Pinpoint the cell where the given text exists, returning its (X, Y) midpoint coordinate. 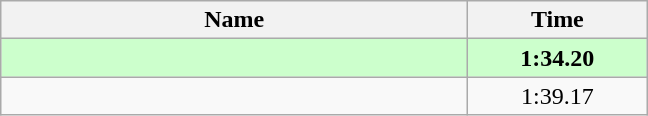
1:39.17 (558, 96)
Name (234, 20)
1:34.20 (558, 58)
Time (558, 20)
